Identify which cell holds the provided text, then report its [X, Y] central coordinate. 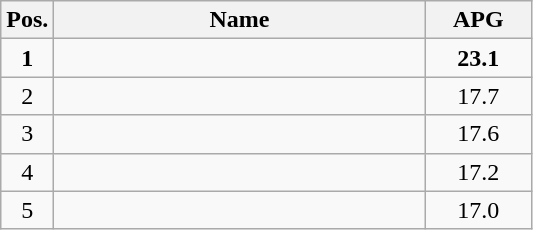
Pos. [28, 20]
Name [240, 20]
4 [28, 172]
2 [28, 96]
3 [28, 134]
17.2 [478, 172]
17.7 [478, 96]
17.6 [478, 134]
APG [478, 20]
17.0 [478, 210]
23.1 [478, 58]
5 [28, 210]
1 [28, 58]
